Find where the given text appears and provide that cell's center as (X, Y) coordinate. 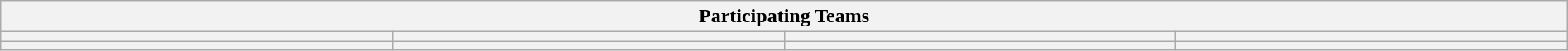
Participating Teams (784, 16)
